Return [x, y] of the center of cell containing provided text 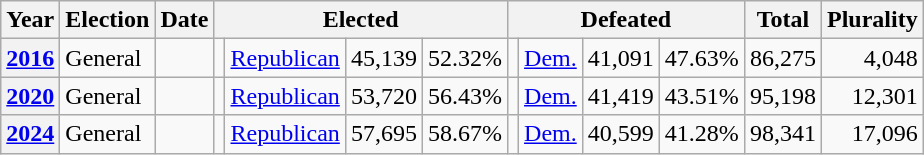
2024 [30, 134]
2016 [30, 58]
12,301 [872, 96]
Elected [361, 20]
58.67% [464, 134]
Defeated [626, 20]
86,275 [782, 58]
52.32% [464, 58]
43.51% [702, 96]
40,599 [620, 134]
Date [184, 20]
Plurality [872, 20]
41.28% [702, 134]
Election [108, 20]
2020 [30, 96]
Year [30, 20]
95,198 [782, 96]
98,341 [782, 134]
41,091 [620, 58]
Total [782, 20]
41,419 [620, 96]
17,096 [872, 134]
47.63% [702, 58]
4,048 [872, 58]
45,139 [384, 58]
53,720 [384, 96]
56.43% [464, 96]
57,695 [384, 134]
